Locate the cell with the specified text and output its (X, Y) center coordinate. 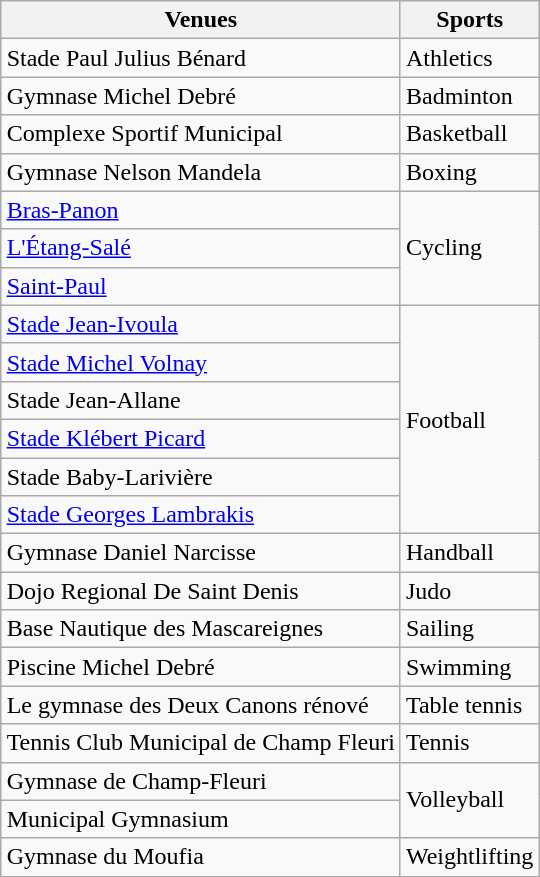
Saint-Paul (200, 286)
Municipal Gymnasium (200, 819)
Stade Jean-Ivoula (200, 324)
Swimming (469, 667)
Dojo Regional De Saint Denis (200, 591)
Gymnase du Moufia (200, 857)
Football (469, 419)
Gymnase de Champ-Fleuri (200, 781)
Le gymnase des Deux Canons rénové (200, 705)
Badminton (469, 96)
Complexe Sportif Municipal (200, 134)
Base Nautique des Mascareignes (200, 629)
Gymnase Michel Debré (200, 96)
Sailing (469, 629)
L'Étang-Salé (200, 248)
Bras-Panon (200, 210)
Piscine Michel Debré (200, 667)
Stade Michel Volnay (200, 362)
Stade Paul Julius Bénard (200, 58)
Boxing (469, 172)
Cycling (469, 248)
Stade Klébert Picard (200, 438)
Tennis Club Municipal de Champ Fleuri (200, 743)
Gymnase Daniel Narcisse (200, 553)
Stade Baby-Larivière (200, 477)
Athletics (469, 58)
Volleyball (469, 800)
Basketball (469, 134)
Table tennis (469, 705)
Gymnase Nelson Mandela (200, 172)
Handball (469, 553)
Stade Jean-Allane (200, 400)
Tennis (469, 743)
Stade Georges Lambrakis (200, 515)
Weightlifting (469, 857)
Venues (200, 20)
Judo (469, 591)
Sports (469, 20)
